Return the (x, y) coordinate for the center point of the cell that contains the specified text.  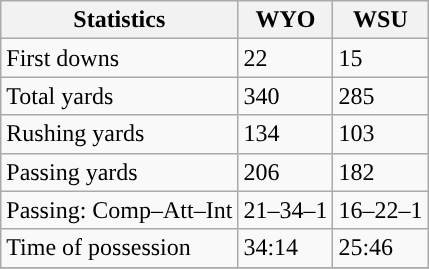
Time of possession (120, 248)
285 (380, 96)
34:14 (286, 248)
Passing yards (120, 172)
WYO (286, 20)
WSU (380, 20)
103 (380, 134)
First downs (120, 58)
182 (380, 172)
21–34–1 (286, 210)
134 (286, 134)
Statistics (120, 20)
Rushing yards (120, 134)
25:46 (380, 248)
22 (286, 58)
Passing: Comp–Att–Int (120, 210)
16–22–1 (380, 210)
340 (286, 96)
Total yards (120, 96)
15 (380, 58)
206 (286, 172)
